Capture the cell that displays the provided text and extract its (x, y) central coordinate. 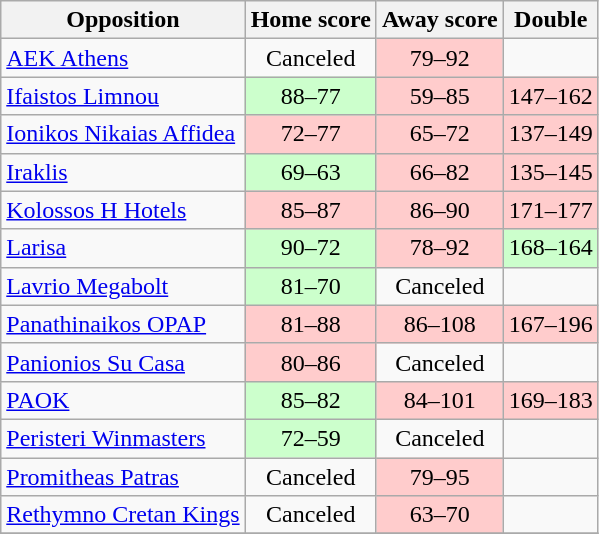
147–162 (550, 96)
72–77 (310, 134)
135–145 (550, 172)
171–177 (550, 210)
72–59 (310, 438)
Lavrio Megabolt (123, 286)
79–95 (440, 477)
65–72 (440, 134)
81–88 (310, 324)
Peristeri Winmasters (123, 438)
86–90 (440, 210)
79–92 (440, 58)
167–196 (550, 324)
59–85 (440, 96)
169–183 (550, 400)
88–77 (310, 96)
Panionios Su Casa (123, 362)
168–164 (550, 248)
137–149 (550, 134)
Home score (310, 20)
Rethymno Cretan Kings (123, 515)
90–72 (310, 248)
81–70 (310, 286)
69–63 (310, 172)
Larisa (123, 248)
Iraklis (123, 172)
Promitheas Patras (123, 477)
63–70 (440, 515)
85–82 (310, 400)
Away score (440, 20)
Ifaistos Limnou (123, 96)
84–101 (440, 400)
85–87 (310, 210)
78–92 (440, 248)
86–108 (440, 324)
AEK Athens (123, 58)
PAOK (123, 400)
Opposition (123, 20)
Double (550, 20)
Ionikos Nikaias Affidea (123, 134)
80–86 (310, 362)
Panathinaikos OPAP (123, 324)
Kolossos H Hotels (123, 210)
66–82 (440, 172)
